For the text-containing cell, return its midpoint in (x, y) coordinate format. 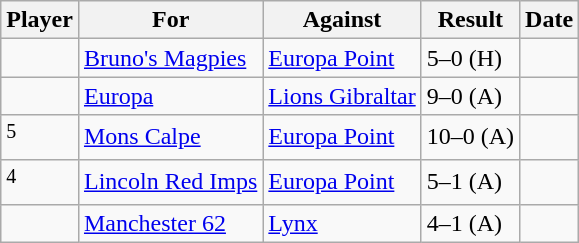
Against (342, 20)
10–0 (A) (470, 138)
Bruno's Magpies (170, 58)
Result (470, 20)
Player (40, 20)
4–1 (A) (470, 223)
Lynx (342, 223)
Manchester 62 (170, 223)
Mons Calpe (170, 138)
4 (40, 182)
Europa (170, 96)
5 (40, 138)
5–0 (H) (470, 58)
For (170, 20)
5–1 (A) (470, 182)
Date (550, 20)
Lincoln Red Imps (170, 182)
9–0 (A) (470, 96)
Lions Gibraltar (342, 96)
